Locate the cell with the specified text and output its [X, Y] center coordinate. 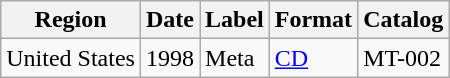
Label [235, 20]
United States [71, 58]
Catalog [404, 20]
Meta [235, 58]
Date [170, 20]
1998 [170, 58]
Format [313, 20]
CD [313, 58]
MT-002 [404, 58]
Region [71, 20]
